For the text-containing cell, return its midpoint in [X, Y] coordinate format. 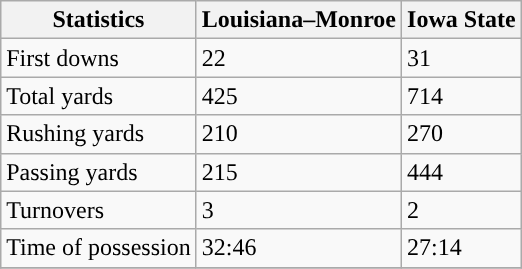
215 [298, 172]
444 [462, 172]
3 [298, 210]
Passing yards [99, 172]
2 [462, 210]
First downs [99, 58]
Statistics [99, 20]
Iowa State [462, 20]
31 [462, 58]
27:14 [462, 248]
22 [298, 58]
270 [462, 134]
714 [462, 96]
Time of possession [99, 248]
Rushing yards [99, 134]
Turnovers [99, 210]
Total yards [99, 96]
32:46 [298, 248]
425 [298, 96]
Louisiana–Monroe [298, 20]
210 [298, 134]
